Find where the given text appears and provide that cell's center as (x, y) coordinate. 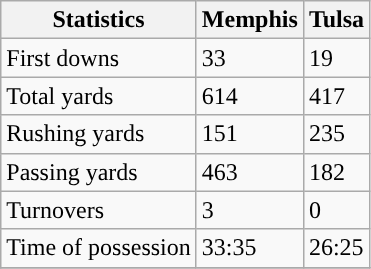
Memphis (250, 20)
Passing yards (99, 172)
33 (250, 58)
417 (336, 96)
Tulsa (336, 20)
Total yards (99, 96)
0 (336, 210)
First downs (99, 58)
Statistics (99, 20)
26:25 (336, 248)
Rushing yards (99, 134)
Time of possession (99, 248)
182 (336, 172)
33:35 (250, 248)
235 (336, 134)
463 (250, 172)
614 (250, 96)
19 (336, 58)
3 (250, 210)
Turnovers (99, 210)
151 (250, 134)
